Identify which cell holds the provided text, then report its (x, y) central coordinate. 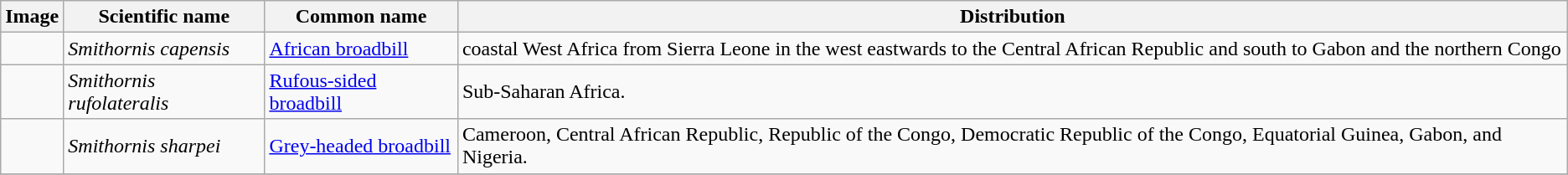
Scientific name (164, 17)
Common name (362, 17)
Smithornis rufolateralis (164, 92)
Grey-headed broadbill (362, 146)
Cameroon, Central African Republic, Republic of the Congo, Democratic Republic of the Congo, Equatorial Guinea, Gabon, and Nigeria. (1012, 146)
coastal West Africa from Sierra Leone in the west eastwards to the Central African Republic and south to Gabon and the northern Congo (1012, 49)
Smithornis capensis (164, 49)
African broadbill (362, 49)
Smithornis sharpei (164, 146)
Distribution (1012, 17)
Sub-Saharan Africa. (1012, 92)
Image (32, 17)
Rufous-sided broadbill (362, 92)
